Identify which cell holds the provided text, then report its [X, Y] central coordinate. 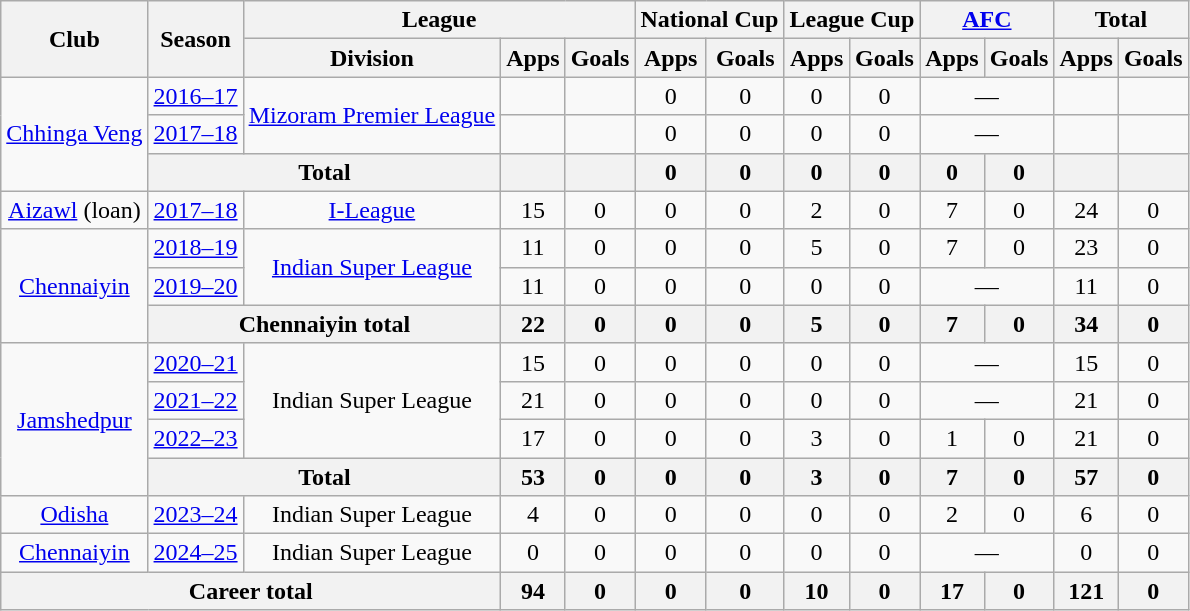
Career total [251, 591]
Aizawl (loan) [74, 210]
2021–22 [196, 400]
2023–24 [196, 515]
Club [74, 39]
2019–20 [196, 286]
Season [196, 39]
2020–21 [196, 362]
Division [372, 58]
Mizoram Premier League [372, 115]
57 [1086, 477]
10 [816, 591]
121 [1086, 591]
2022–23 [196, 438]
Odisha [74, 515]
League Cup [852, 20]
Jamshedpur [74, 419]
34 [1086, 324]
6 [1086, 515]
94 [533, 591]
4 [533, 515]
Chhinga Veng [74, 134]
AFC [987, 20]
National Cup [710, 20]
2016–17 [196, 96]
I-League [372, 210]
22 [533, 324]
2018–19 [196, 248]
2024–25 [196, 553]
23 [1086, 248]
1 [952, 438]
53 [533, 477]
Chennaiyin total [324, 324]
League [439, 20]
24 [1086, 210]
